Capture the cell that displays the provided text and extract its [X, Y] central coordinate. 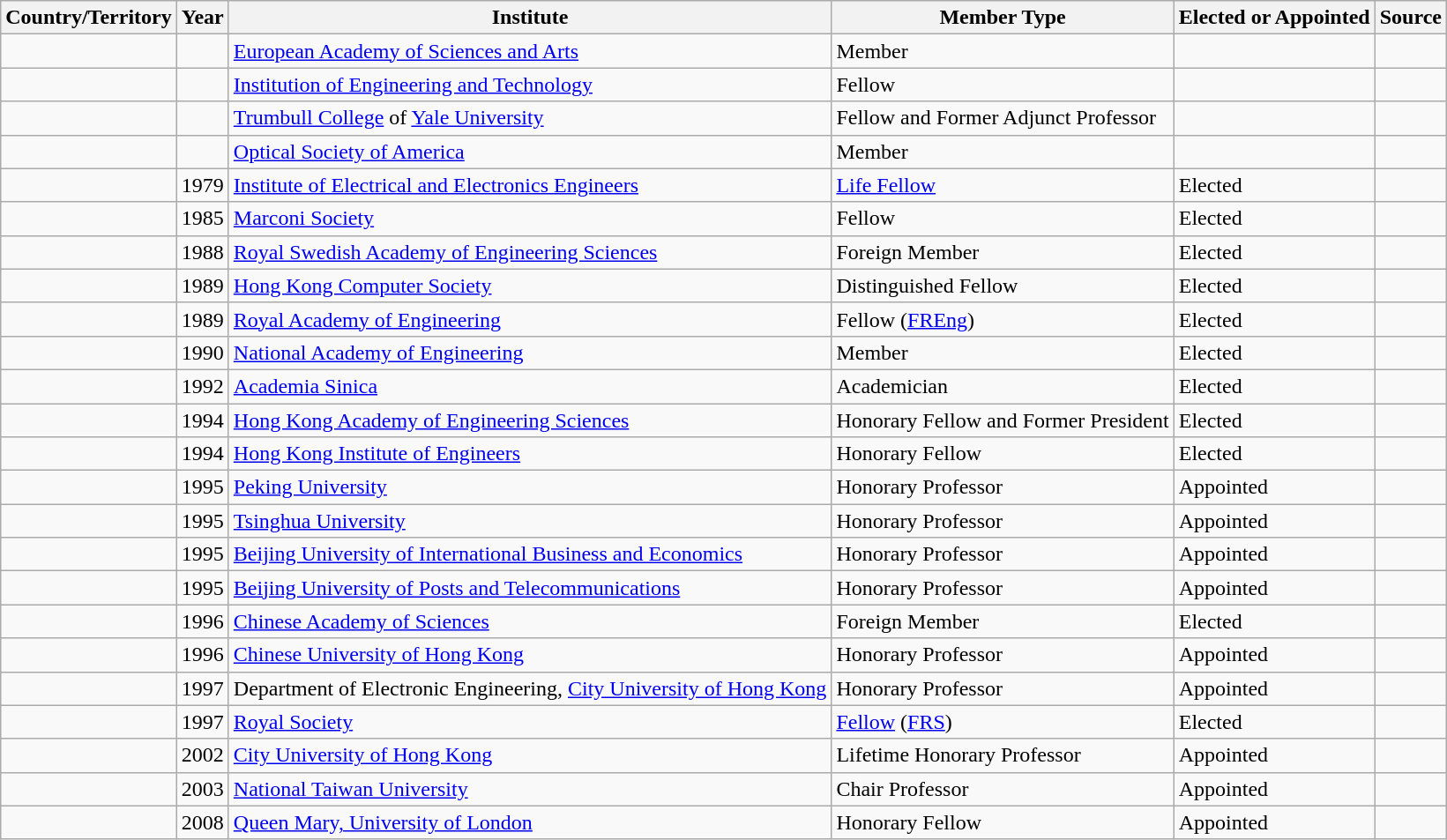
National Academy of Engineering [530, 353]
European Academy of Sciences and Arts [530, 51]
Country/Territory [88, 18]
Member Type [1003, 18]
Marconi Society [530, 219]
2008 [203, 822]
Trumbull College of Yale University [530, 118]
Tsinghua University [530, 521]
Institution of Engineering and Technology [530, 85]
Beijing University of International Business and Economics [530, 554]
Academia Sinica [530, 386]
Queen Mary, University of London [530, 822]
Royal Academy of Engineering [530, 319]
Hong Kong Institute of Engineers [530, 454]
National Taiwan University [530, 789]
Hong Kong Computer Society [530, 286]
Optical Society of America [530, 152]
Royal Swedish Academy of Engineering Sciences [530, 252]
Fellow (FREng) [1003, 319]
Hong Kong Academy of Engineering Sciences [530, 420]
Academician [1003, 386]
Chair Professor [1003, 789]
Royal Society [530, 722]
Chinese Academy of Sciences [530, 621]
Lifetime Honorary Professor [1003, 755]
1985 [203, 219]
1988 [203, 252]
Institute [530, 18]
Fellow (FRS) [1003, 722]
1992 [203, 386]
Department of Electronic Engineering, City University of Hong Kong [530, 688]
1990 [203, 353]
Life Fellow [1003, 185]
Fellow and Former Adjunct Professor [1003, 118]
Year [203, 18]
Institute of Electrical and Electronics Engineers [530, 185]
2003 [203, 789]
2002 [203, 755]
Honorary Fellow and Former President [1003, 420]
Source [1411, 18]
Peking University [530, 487]
Distinguished Fellow [1003, 286]
Chinese University of Hong Kong [530, 655]
Beijing University of Posts and Telecommunications [530, 588]
1979 [203, 185]
City University of Hong Kong [530, 755]
Elected or Appointed [1274, 18]
